Search for the cell housing the specified text and yield its (X, Y) center coordinate. 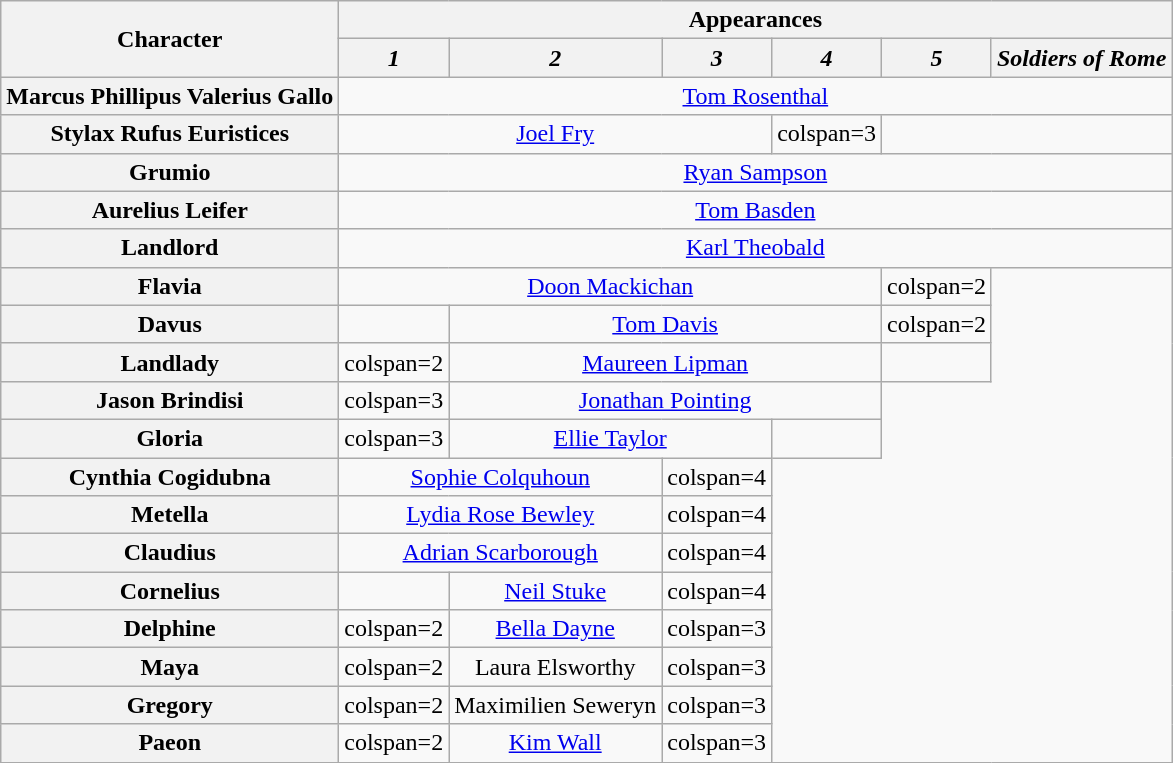
Lydia Rose Bewley (500, 515)
Gloria (170, 438)
Laura Elsworthy (556, 667)
Bella Dayne (556, 629)
5 (937, 58)
Maximilien Seweryn (556, 705)
2 (556, 58)
Soldiers of Rome (1081, 58)
Kim Wall (556, 743)
Maya (170, 667)
Landlady (170, 362)
Claudius (170, 553)
3 (717, 58)
Jason Brindisi (170, 400)
Maureen Lipman (666, 362)
Davus (170, 324)
Flavia (170, 286)
Character (170, 39)
Neil Stuke (556, 591)
Doon Mackichan (610, 286)
Tom Davis (666, 324)
4 (827, 58)
Joel Fry (556, 134)
Aurelius Leifer (170, 210)
Cynthia Cogidubna (170, 477)
Stylax Rufus Euristices (170, 134)
Metella (170, 515)
Gregory (170, 705)
1 (394, 58)
Cornelius (170, 591)
Paeon (170, 743)
Landlord (170, 248)
Delphine (170, 629)
Jonathan Pointing (666, 400)
Sophie Colquhoun (500, 477)
Adrian Scarborough (500, 553)
Ellie Taylor (610, 438)
Tom Basden (756, 210)
Grumio (170, 172)
Appearances (756, 20)
Ryan Sampson (756, 172)
Marcus Phillipus Valerius Gallo (170, 96)
Tom Rosenthal (756, 96)
Karl Theobald (756, 248)
